From the cell containing the given text, extract its center point as (X, Y) coordinate. 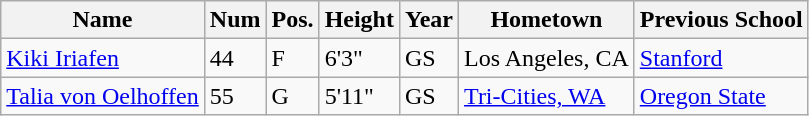
55 (235, 96)
Los Angeles, CA (547, 58)
Previous School (721, 20)
Hometown (547, 20)
44 (235, 58)
G (292, 96)
Oregon State (721, 96)
Year (428, 20)
Num (235, 20)
Talia von Oelhoffen (103, 96)
Name (103, 20)
Height (359, 20)
5'11" (359, 96)
Pos. (292, 20)
Tri-Cities, WA (547, 96)
Kiki Iriafen (103, 58)
6'3" (359, 58)
F (292, 58)
Stanford (721, 58)
